Locate the cell with the specified text and output its [X, Y] center coordinate. 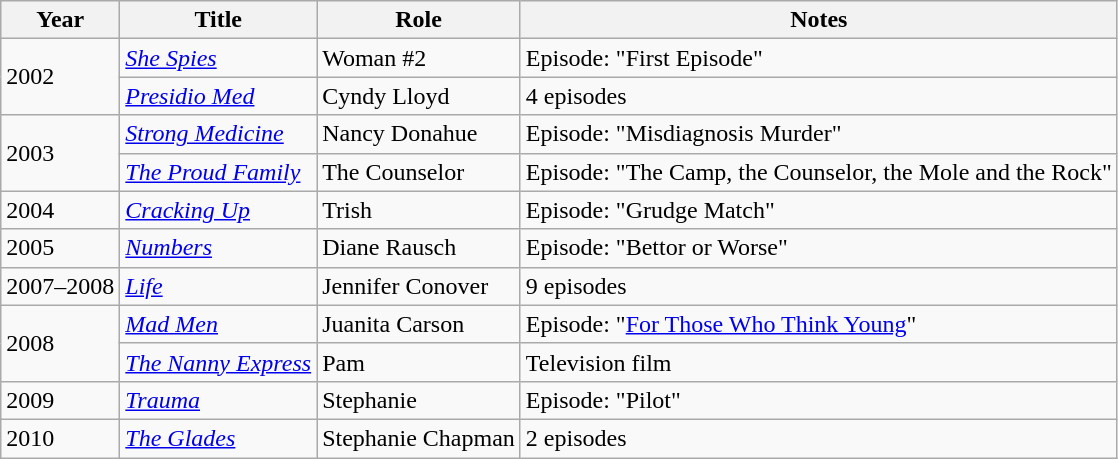
Mad Men [218, 324]
Jennifer Conover [419, 286]
Episode: "For Those Who Think Young" [818, 324]
2008 [60, 343]
The Counselor [419, 172]
4 episodes [818, 96]
Episode: "Bettor or Worse" [818, 248]
Role [419, 20]
Cracking Up [218, 210]
Notes [818, 20]
2007–2008 [60, 286]
Stephanie [419, 400]
2009 [60, 400]
Trish [419, 210]
The Glades [218, 438]
Life [218, 286]
Presidio Med [218, 96]
2002 [60, 77]
The Proud Family [218, 172]
2 episodes [818, 438]
Year [60, 20]
Trauma [218, 400]
Woman #2 [419, 58]
Episode: "The Camp, the Counselor, the Mole and the Rock" [818, 172]
Pam [419, 362]
The Nanny Express [218, 362]
Episode: "Misdiagnosis Murder" [818, 134]
She Spies [218, 58]
2010 [60, 438]
2004 [60, 210]
Cyndy Lloyd [419, 96]
Diane Rausch [419, 248]
Episode: "Pilot" [818, 400]
Episode: "First Episode" [818, 58]
Episode: "Grudge Match" [818, 210]
Numbers [218, 248]
Stephanie Chapman [419, 438]
Television film [818, 362]
2003 [60, 153]
Nancy Donahue [419, 134]
2005 [60, 248]
9 episodes [818, 286]
Title [218, 20]
Juanita Carson [419, 324]
Strong Medicine [218, 134]
